Identify which cell holds the provided text, then report its (X, Y) central coordinate. 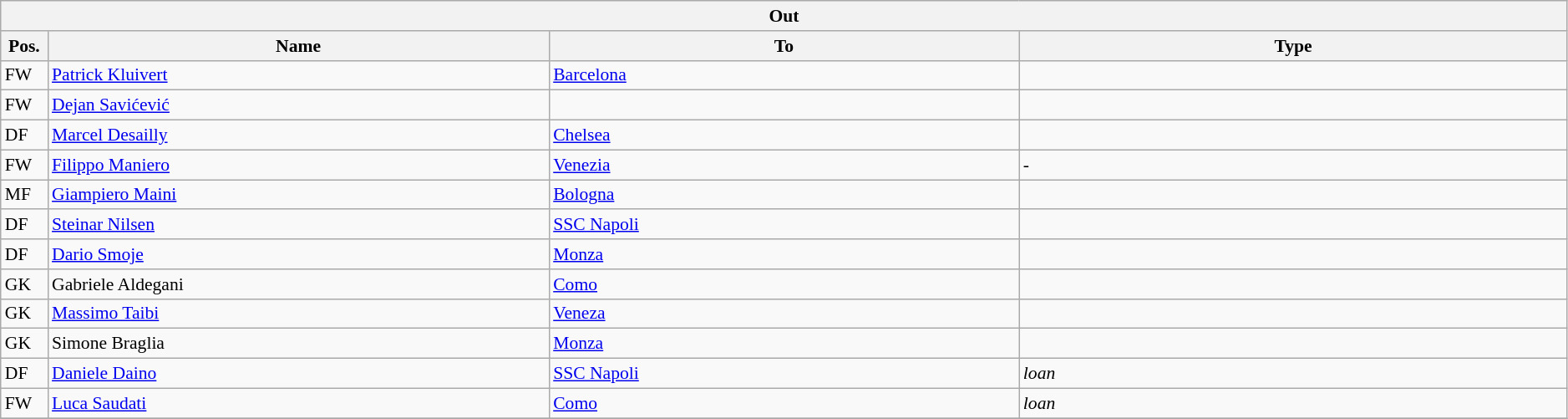
MF (24, 195)
Barcelona (784, 75)
Filippo Maniero (298, 165)
Daniele Daino (298, 374)
Dario Smoje (298, 254)
Venezia (784, 165)
Out (784, 16)
Luca Saudati (298, 403)
Steinar Nilsen (298, 225)
To (784, 46)
Chelsea (784, 135)
Dejan Savićević (298, 105)
Simone Braglia (298, 344)
Massimo Taibi (298, 314)
Type (1293, 46)
Marcel Desailly (298, 135)
Patrick Kluivert (298, 75)
Veneza (784, 314)
Bologna (784, 195)
Gabriele Aldegani (298, 284)
Pos. (24, 46)
Name (298, 46)
- (1293, 165)
Giampiero Maini (298, 195)
